Return [x, y] of the center of cell containing provided text 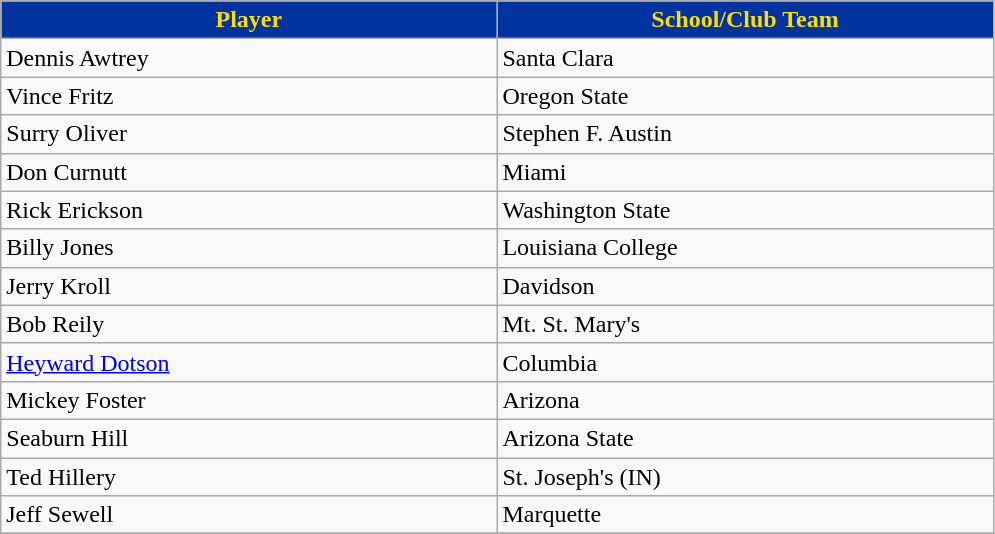
Santa Clara [745, 58]
Mt. St. Mary's [745, 324]
Surry Oliver [249, 134]
Arizona State [745, 438]
Washington State [745, 210]
Jeff Sewell [249, 515]
Bob Reily [249, 324]
Vince Fritz [249, 96]
Davidson [745, 286]
Seaburn Hill [249, 438]
Player [249, 20]
St. Joseph's (IN) [745, 477]
Columbia [745, 362]
Miami [745, 172]
Marquette [745, 515]
Stephen F. Austin [745, 134]
Heyward Dotson [249, 362]
Jerry Kroll [249, 286]
Dennis Awtrey [249, 58]
Billy Jones [249, 248]
Louisiana College [745, 248]
Ted Hillery [249, 477]
Arizona [745, 400]
Rick Erickson [249, 210]
Oregon State [745, 96]
Don Curnutt [249, 172]
Mickey Foster [249, 400]
School/Club Team [745, 20]
